Identify which cell holds the provided text, then report its [x, y] central coordinate. 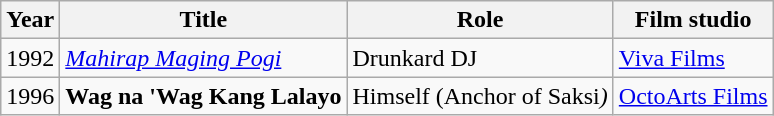
Viva Films [693, 58]
OctoArts Films [693, 96]
1992 [30, 58]
Year [30, 20]
Drunkard DJ [480, 58]
Title [204, 20]
Himself (Anchor of Saksi) [480, 96]
Film studio [693, 20]
Mahirap Maging Pogi [204, 58]
Wag na 'Wag Kang Lalayo [204, 96]
1996 [30, 96]
Role [480, 20]
